Extract the [X, Y] coordinate from the center of the cell holding the provided text.  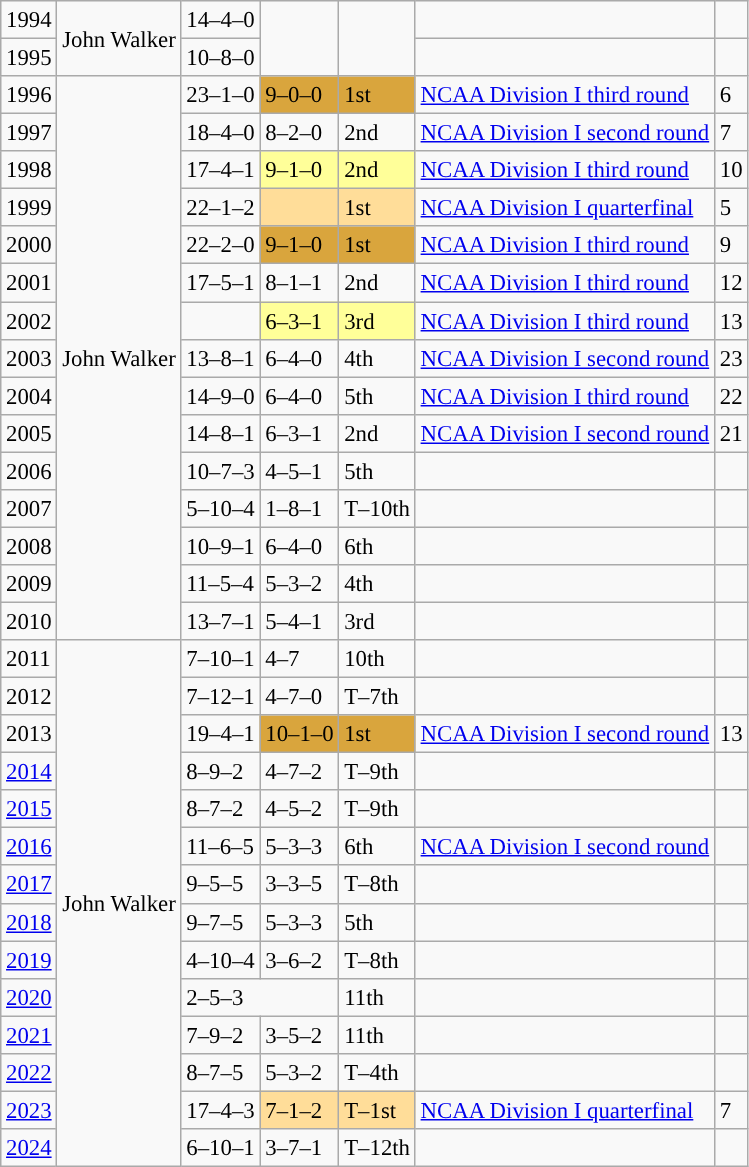
8–7–2 [220, 809]
10 [730, 170]
13–8–1 [220, 358]
17–4–3 [220, 1110]
9–5–5 [220, 885]
2012 [29, 697]
11–6–5 [220, 847]
2007 [29, 509]
1995 [29, 58]
3–7–1 [300, 1148]
9–0–0 [300, 95]
5–4–1 [300, 621]
T–10th [377, 509]
4–7 [300, 659]
2002 [29, 321]
12 [730, 283]
2000 [29, 245]
19–4–1 [220, 734]
2008 [29, 546]
T–12th [377, 1148]
2016 [29, 847]
T–7th [377, 697]
2013 [29, 734]
4–5–1 [300, 471]
10th [377, 659]
3–6–2 [300, 960]
14–8–1 [220, 433]
2009 [29, 584]
1–8–1 [300, 509]
2015 [29, 809]
7–10–1 [220, 659]
2004 [29, 396]
2001 [29, 283]
14–9–0 [220, 396]
13–7–1 [220, 621]
2018 [29, 922]
1999 [29, 208]
1994 [29, 20]
4–5–2 [300, 809]
2010 [29, 621]
2006 [29, 471]
8–1–1 [300, 283]
2020 [29, 997]
14–4–0 [220, 20]
T–4th [377, 1073]
18–4–0 [220, 133]
22–2–0 [220, 245]
4–7–0 [300, 697]
17–4–1 [220, 170]
8–9–2 [220, 772]
5 [730, 208]
7–1–2 [300, 1110]
4–7–2 [300, 772]
1997 [29, 133]
3–3–5 [300, 885]
22 [730, 396]
2022 [29, 1073]
11–5–4 [220, 584]
2–5–3 [260, 997]
2005 [29, 433]
8–7–5 [220, 1073]
2024 [29, 1148]
2019 [29, 960]
T–1st [377, 1110]
2017 [29, 885]
1998 [29, 170]
2011 [29, 659]
22–1–2 [220, 208]
1996 [29, 95]
2023 [29, 1110]
10–1–0 [300, 734]
8–2–0 [300, 133]
4–10–4 [220, 960]
23 [730, 358]
7–9–2 [220, 1035]
23–1–0 [220, 95]
2003 [29, 358]
5–10–4 [220, 509]
6–10–1 [220, 1148]
21 [730, 433]
7–12–1 [220, 697]
6 [730, 95]
9 [730, 245]
10–8–0 [220, 58]
17–5–1 [220, 283]
10–7–3 [220, 471]
10–9–1 [220, 546]
2021 [29, 1035]
3–5–2 [300, 1035]
2014 [29, 772]
9–7–5 [220, 922]
